Provide the [x, y] coordinate of the cell's center where the given text is located.  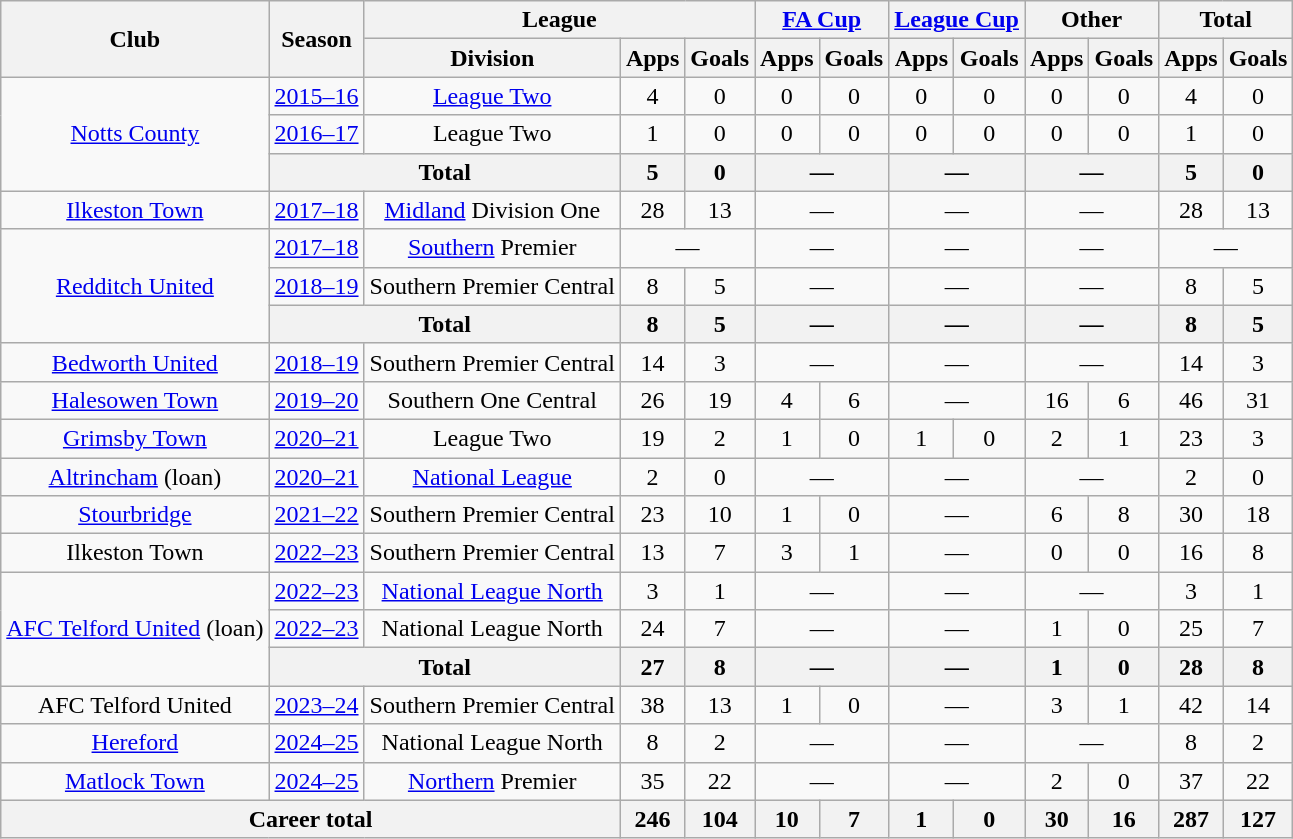
27 [652, 667]
2023–24 [316, 705]
42 [1191, 705]
127 [1258, 819]
Altrincham (loan) [135, 477]
24 [652, 629]
AFC Telford United [135, 705]
National League [492, 477]
31 [1258, 400]
2015–16 [316, 96]
Matlock Town [135, 781]
Southern Premier [492, 248]
246 [652, 819]
League Cup [957, 20]
37 [1191, 781]
Southern One Central [492, 400]
2016–17 [316, 134]
Career total [311, 819]
287 [1191, 819]
38 [652, 705]
FA Cup [822, 20]
Bedworth United [135, 362]
Stourbridge [135, 515]
Other [1091, 20]
2021–22 [316, 515]
Grimsby Town [135, 438]
Notts County [135, 134]
League [560, 20]
Halesowen Town [135, 400]
AFC Telford United (loan) [135, 629]
104 [720, 819]
35 [652, 781]
Club [135, 39]
18 [1258, 515]
2019–20 [316, 400]
Season [316, 39]
Midland Division One [492, 210]
Division [492, 58]
Northern Premier [492, 781]
Hereford [135, 743]
46 [1191, 400]
Redditch United [135, 286]
25 [1191, 629]
26 [652, 400]
